Detect which cell encompasses the target text, then output its (x, y) center coordinate. 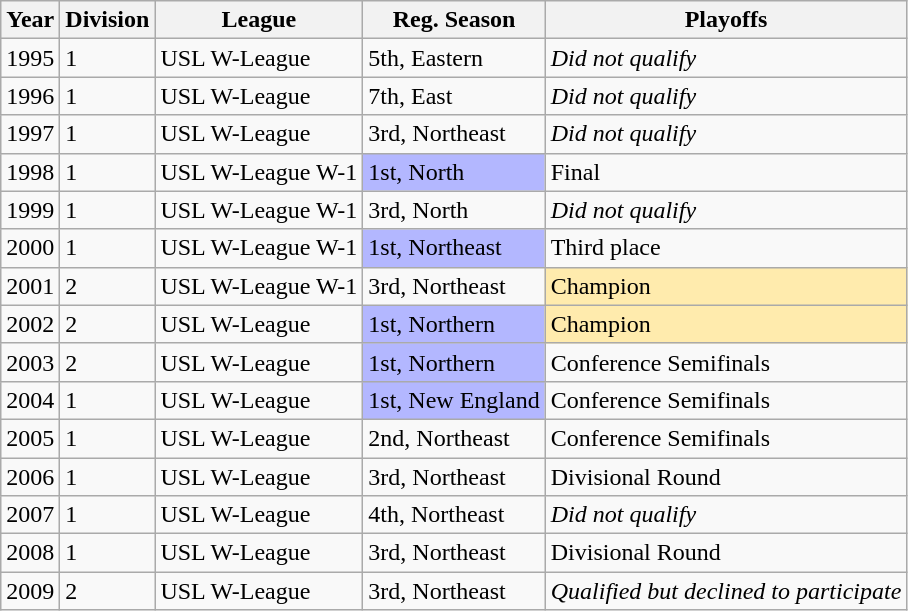
4th, Northeast (454, 515)
2003 (30, 362)
1st, Northeast (454, 248)
1995 (30, 58)
1st, New England (454, 400)
Reg. Season (454, 20)
Final (726, 172)
1997 (30, 134)
2005 (30, 438)
1998 (30, 172)
2006 (30, 477)
2001 (30, 286)
1st, North (454, 172)
2009 (30, 591)
2002 (30, 324)
2004 (30, 400)
Year (30, 20)
3rd, North (454, 210)
2007 (30, 515)
Playoffs (726, 20)
5th, Eastern (454, 58)
League (259, 20)
1996 (30, 96)
2nd, Northeast (454, 438)
Qualified but declined to participate (726, 591)
1999 (30, 210)
7th, East (454, 96)
2000 (30, 248)
Third place (726, 248)
Division (108, 20)
2008 (30, 553)
